For the text-containing cell, return its midpoint in (x, y) coordinate format. 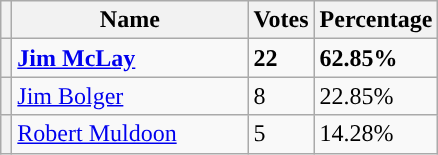
22.85% (376, 96)
22 (281, 58)
Jim McLay (130, 58)
8 (281, 96)
Name (130, 20)
5 (281, 134)
Votes (281, 20)
62.85% (376, 58)
Robert Muldoon (130, 134)
14.28% (376, 134)
Percentage (376, 20)
Jim Bolger (130, 96)
